Capture the cell that displays the provided text and extract its (x, y) central coordinate. 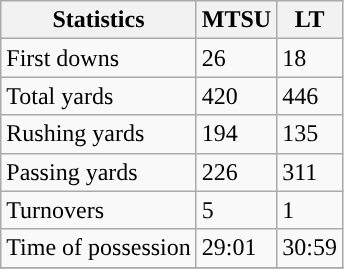
311 (310, 172)
29:01 (236, 248)
MTSU (236, 20)
5 (236, 210)
18 (310, 58)
Rushing yards (99, 134)
Time of possession (99, 248)
226 (236, 172)
446 (310, 96)
1 (310, 210)
First downs (99, 58)
LT (310, 20)
194 (236, 134)
135 (310, 134)
Passing yards (99, 172)
Statistics (99, 20)
420 (236, 96)
30:59 (310, 248)
Turnovers (99, 210)
26 (236, 58)
Total yards (99, 96)
